Capture the cell that displays the provided text and extract its [x, y] central coordinate. 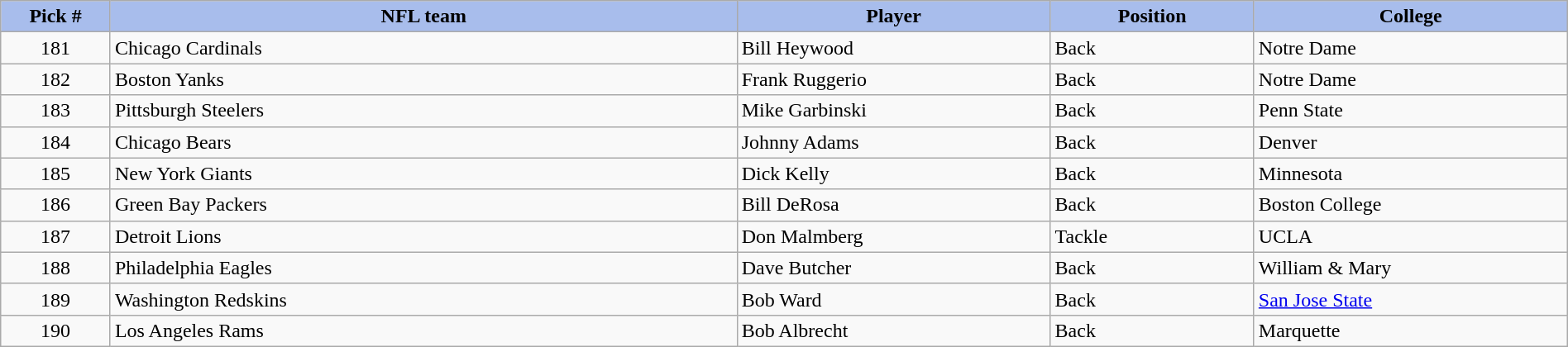
Position [1152, 17]
Boston College [1411, 205]
188 [56, 268]
Bob Ward [893, 299]
Boston Yanks [423, 79]
Johnny Adams [893, 142]
181 [56, 48]
Denver [1411, 142]
Don Malmberg [893, 236]
Green Bay Packers [423, 205]
Bill Heywood [893, 48]
Bill DeRosa [893, 205]
183 [56, 111]
182 [56, 79]
185 [56, 173]
186 [56, 205]
184 [56, 142]
Pick # [56, 17]
Detroit Lions [423, 236]
Chicago Cardinals [423, 48]
Bob Albrecht [893, 330]
190 [56, 330]
San Jose State [1411, 299]
Mike Garbinski [893, 111]
Tackle [1152, 236]
187 [56, 236]
New York Giants [423, 173]
Marquette [1411, 330]
Washington Redskins [423, 299]
Frank Ruggerio [893, 79]
UCLA [1411, 236]
Dick Kelly [893, 173]
Player [893, 17]
William & Mary [1411, 268]
Chicago Bears [423, 142]
College [1411, 17]
189 [56, 299]
Los Angeles Rams [423, 330]
Dave Butcher [893, 268]
Philadelphia Eagles [423, 268]
NFL team [423, 17]
Pittsburgh Steelers [423, 111]
Penn State [1411, 111]
Minnesota [1411, 173]
